Identify which cell holds the provided text, then report its [x, y] central coordinate. 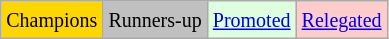
Promoted [252, 20]
Relegated [342, 20]
Champions [52, 20]
Runners-up [155, 20]
